Output the [x, y] coordinate of the center of the cell containing the given text.  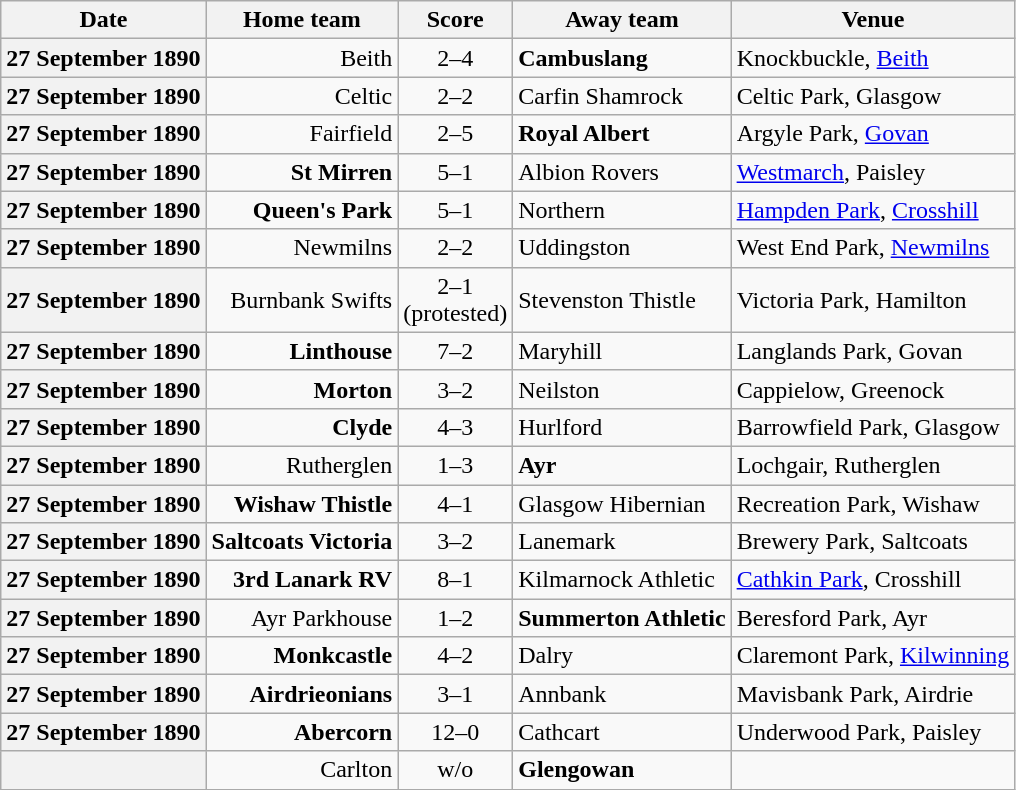
Mavisbank Park, Airdrie [873, 694]
Carfin Shamrock [622, 96]
Burnbank Swifts [302, 300]
Date [104, 20]
Home team [302, 20]
Langlands Park, Govan [873, 351]
Rutherglen [302, 465]
Abercorn [302, 732]
Northern [622, 210]
Claremont Park, Kilwinning [873, 656]
Airdrieonians [302, 694]
Summerton Athletic [622, 618]
Clyde [302, 427]
Venue [873, 20]
Fairfield [302, 134]
Royal Albert [622, 134]
Barrowfield Park, Glasgow [873, 427]
Wishaw Thistle [302, 503]
Maryhill [622, 351]
Away team [622, 20]
Stevenston Thistle [622, 300]
2–1(protested) [456, 300]
Westmarch, Paisley [873, 172]
Uddingston [622, 248]
Morton [302, 389]
Albion Rovers [622, 172]
Argyle Park, Govan [873, 134]
w/o [456, 770]
Hampden Park, Crosshill [873, 210]
Beresford Park, Ayr [873, 618]
Knockbuckle, Beith [873, 58]
Lanemark [622, 542]
Brewery Park, Saltcoats [873, 542]
1–3 [456, 465]
Queen's Park [302, 210]
Cambuslang [622, 58]
Saltcoats Victoria [302, 542]
Glasgow Hibernian [622, 503]
Dalry [622, 656]
Monkcastle [302, 656]
Recreation Park, Wishaw [873, 503]
West End Park, Newmilns [873, 248]
Celtic Park, Glasgow [873, 96]
Lochgair, Rutherglen [873, 465]
4–1 [456, 503]
Cathkin Park, Crosshill [873, 580]
Celtic [302, 96]
3rd Lanark RV [302, 580]
1–2 [456, 618]
Beith [302, 58]
Cappielow, Greenock [873, 389]
Annbank [622, 694]
Cathcart [622, 732]
Carlton [302, 770]
Linthouse [302, 351]
4–2 [456, 656]
Victoria Park, Hamilton [873, 300]
Kilmarnock Athletic [622, 580]
2–4 [456, 58]
Score [456, 20]
12–0 [456, 732]
Newmilns [302, 248]
3–1 [456, 694]
Glengowan [622, 770]
St Mirren [302, 172]
Neilston [622, 389]
8–1 [456, 580]
7–2 [456, 351]
Ayr Parkhouse [302, 618]
Underwood Park, Paisley [873, 732]
2–5 [456, 134]
4–3 [456, 427]
Hurlford [622, 427]
Ayr [622, 465]
